Extract the (x, y) coordinate from the center of the cell holding the provided text.  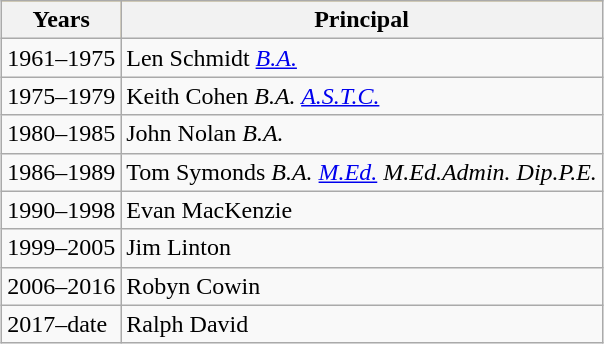
Robyn Cowin (362, 286)
Len Schmidt B.A. (362, 58)
2017–date (62, 324)
1986–1989 (62, 172)
1999–2005 (62, 248)
1961–1975 (62, 58)
Evan MacKenzie (362, 210)
1980–1985 (62, 134)
Years (62, 20)
2006–2016 (62, 286)
Keith Cohen B.A. A.S.T.C. (362, 96)
John Nolan B.A. (362, 134)
1990–1998 (62, 210)
Ralph David (362, 324)
1975–1979 (62, 96)
Tom Symonds B.A. M.Ed. M.Ed.Admin. Dip.P.E. (362, 172)
Principal (362, 20)
Jim Linton (362, 248)
